Identify which cell holds the provided text, then report its [X, Y] central coordinate. 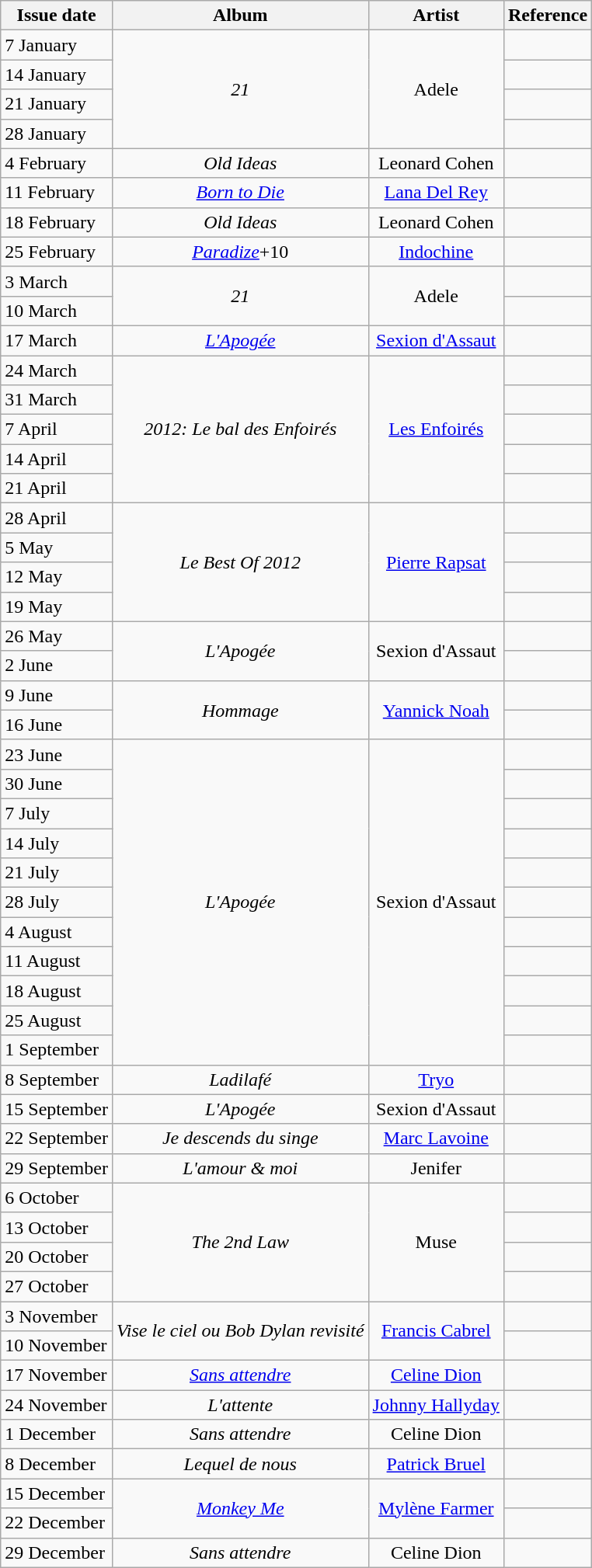
9 June [57, 695]
22 September [57, 1139]
26 May [57, 636]
29 September [57, 1168]
1 December [57, 1434]
Patrick Bruel [436, 1464]
Lana Del Rey [436, 193]
18 August [57, 991]
8 September [57, 1080]
11 February [57, 193]
17 November [57, 1375]
Les Enfoirés [436, 429]
7 April [57, 429]
Ladilafé [240, 1080]
31 March [57, 400]
25 August [57, 1020]
Lequel de nous [240, 1464]
24 March [57, 370]
Born to Die [240, 193]
L'amour & moi [240, 1168]
7 January [57, 45]
Jenifer [436, 1168]
30 June [57, 784]
4 August [57, 932]
Reference [547, 16]
14 July [57, 843]
25 February [57, 252]
The 2nd Law [240, 1242]
5 May [57, 548]
14 April [57, 459]
Vise le ciel ou Bob Dylan revisité [240, 1331]
14 January [57, 75]
2 June [57, 666]
Muse [436, 1242]
Mylène Farmer [436, 1508]
21 April [57, 488]
15 December [57, 1493]
Album [240, 16]
Artist [436, 16]
Paradize+10 [240, 252]
Johnny Hallyday [436, 1405]
Yannick Noah [436, 710]
Tryo [436, 1080]
2012: Le bal des Enfoirés [240, 429]
Issue date [57, 16]
Le Best Of 2012 [240, 562]
L'attente [240, 1405]
3 March [57, 281]
8 December [57, 1464]
7 July [57, 813]
19 May [57, 607]
Francis Cabrel [436, 1331]
10 March [57, 311]
18 February [57, 222]
Hommage [240, 710]
16 June [57, 725]
20 October [57, 1257]
13 October [57, 1227]
27 October [57, 1286]
Monkey Me [240, 1508]
11 August [57, 961]
23 June [57, 754]
17 March [57, 340]
Pierre Rapsat [436, 562]
10 November [57, 1346]
Marc Lavoine [436, 1139]
1 September [57, 1050]
3 November [57, 1316]
24 November [57, 1405]
28 July [57, 902]
21 July [57, 873]
21 January [57, 104]
Indochine [436, 252]
4 February [57, 163]
28 April [57, 518]
12 May [57, 577]
28 January [57, 134]
29 December [57, 1552]
15 September [57, 1109]
Je descends du singe [240, 1139]
22 December [57, 1523]
6 October [57, 1198]
